Search for the cell housing the specified text and yield its [X, Y] center coordinate. 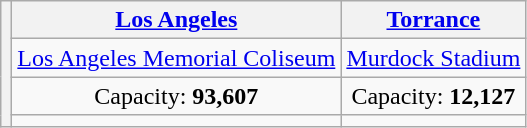
Murdock Stadium [434, 58]
Los Angeles [176, 20]
Los Angeles Memorial Coliseum [176, 58]
Capacity: 93,607 [176, 96]
Torrance [434, 20]
Capacity: 12,127 [434, 96]
